Extract the [x, y] coordinate from the center of the cell holding the provided text.  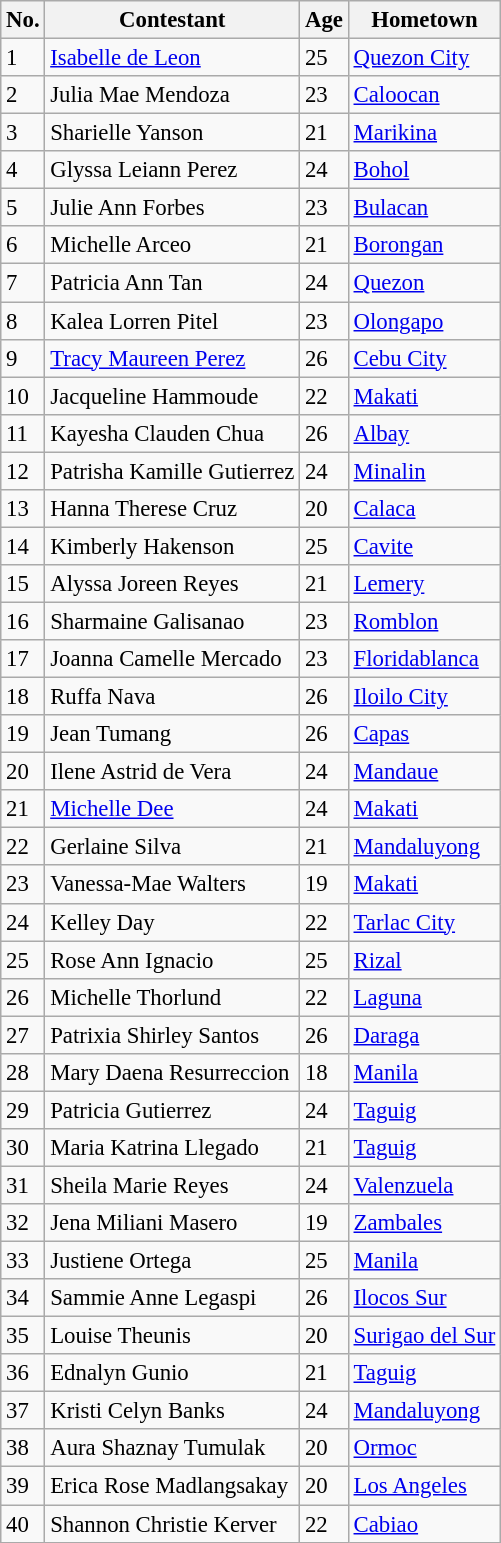
Kayesha Clauden Chua [172, 433]
Rose Ann Ignacio [172, 960]
10 [23, 396]
Patricia Gutierrez [172, 1110]
Maria Katrina Llegado [172, 1148]
Iloilo City [424, 697]
Floridablanca [424, 659]
Jacqueline Hammoude [172, 396]
Sharmaine Galisanao [172, 621]
Kalea Lorren Pitel [172, 321]
14 [23, 546]
Cabiao [424, 1524]
Borongan [424, 245]
Quezon [424, 283]
Erica Rose Madlangsakay [172, 1486]
Ilocos Sur [424, 1298]
17 [23, 659]
28 [23, 1073]
Kristi Celyn Banks [172, 1411]
Calaca [424, 509]
Tracy Maureen Perez [172, 358]
Michelle Arceo [172, 245]
11 [23, 433]
Ednalyn Gunio [172, 1373]
Sammie Anne Legaspi [172, 1298]
40 [23, 1524]
32 [23, 1223]
Quezon City [424, 58]
Ruffa Nava [172, 697]
Cavite [424, 546]
31 [23, 1185]
Caloocan [424, 95]
6 [23, 245]
Cebu City [424, 358]
9 [23, 358]
1 [23, 58]
Zambales [424, 1223]
Ilene Astrid de Vera [172, 772]
35 [23, 1336]
Bohol [424, 170]
Romblon [424, 621]
Hometown [424, 20]
33 [23, 1261]
Alyssa Joreen Reyes [172, 584]
16 [23, 621]
Contestant [172, 20]
Michelle Dee [172, 809]
Patrisha Kamille Gutierrez [172, 471]
Minalin [424, 471]
Mary Daena Resurreccion [172, 1073]
Los Angeles [424, 1486]
30 [23, 1148]
Glyssa Leiann Perez [172, 170]
Lemery [424, 584]
Jena Miliani Masero [172, 1223]
Joanna Camelle Mercado [172, 659]
Bulacan [424, 208]
3 [23, 133]
4 [23, 170]
Vanessa-Mae Walters [172, 885]
Mandaue [424, 772]
34 [23, 1298]
12 [23, 471]
Sharielle Yanson [172, 133]
Age [324, 20]
Michelle Thorlund [172, 997]
Capas [424, 734]
Patrixia Shirley Santos [172, 1035]
Daraga [424, 1035]
Patricia Ann Tan [172, 283]
Valenzuela [424, 1185]
Laguna [424, 997]
Sheila Marie Reyes [172, 1185]
Jean Tumang [172, 734]
5 [23, 208]
Albay [424, 433]
7 [23, 283]
Marikina [424, 133]
38 [23, 1449]
27 [23, 1035]
Kimberly Hakenson [172, 546]
13 [23, 509]
Aura Shaznay Tumulak [172, 1449]
Julie Ann Forbes [172, 208]
Tarlac City [424, 922]
39 [23, 1486]
Hanna Therese Cruz [172, 509]
15 [23, 584]
37 [23, 1411]
Kelley Day [172, 922]
29 [23, 1110]
2 [23, 95]
Ormoc [424, 1449]
Surigao del Sur [424, 1336]
Isabelle de Leon [172, 58]
Shannon Christie Kerver [172, 1524]
Rizal [424, 960]
Justiene Ortega [172, 1261]
Gerlaine Silva [172, 847]
8 [23, 321]
Julia Mae Mendoza [172, 95]
Olongapo [424, 321]
No. [23, 20]
36 [23, 1373]
Louise Theunis [172, 1336]
